Search for the cell housing the specified text and yield its [x, y] center coordinate. 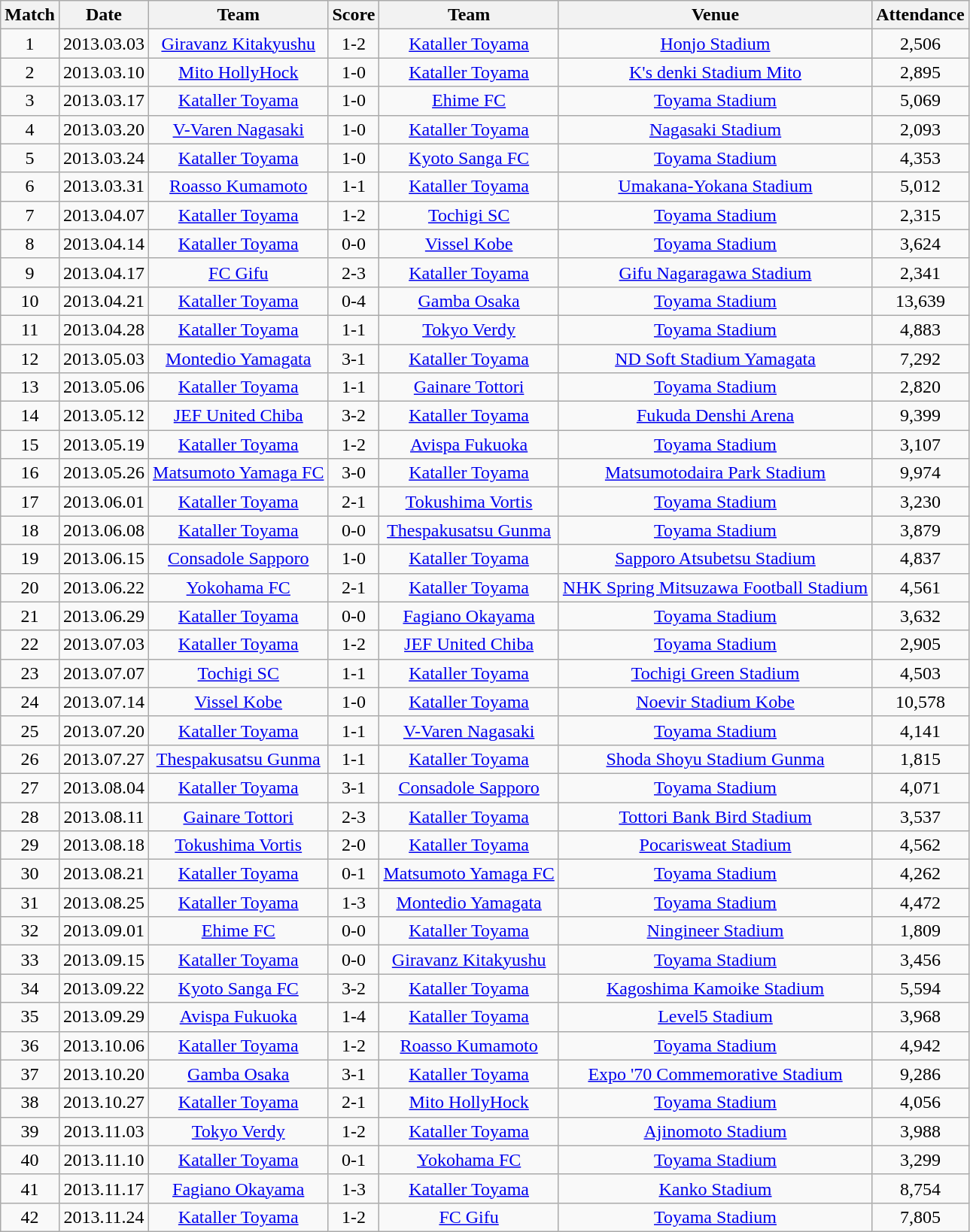
30 [30, 874]
2013.03.31 [104, 187]
18 [30, 530]
Kagoshima Kamoike Stadium [715, 988]
9,974 [920, 473]
2013.08.04 [104, 787]
7,805 [920, 1217]
2013.09.15 [104, 960]
9,286 [920, 1074]
5,012 [920, 187]
10,578 [920, 702]
5 [30, 158]
Venue [715, 15]
24 [30, 702]
Tochigi Green Stadium [715, 673]
37 [30, 1074]
2013.04.17 [104, 272]
23 [30, 673]
2013.07.27 [104, 759]
26 [30, 759]
2013.11.10 [104, 1160]
3-0 [354, 473]
2013.05.26 [104, 473]
8 [30, 244]
2013.05.12 [104, 416]
21 [30, 616]
2013.07.14 [104, 702]
Noevir Stadium Kobe [715, 702]
31 [30, 903]
35 [30, 1017]
4 [30, 129]
2013.08.11 [104, 816]
2,315 [920, 215]
3,537 [920, 816]
2,506 [920, 44]
2013.04.07 [104, 215]
2013.11.24 [104, 1217]
36 [30, 1045]
2013.07.07 [104, 673]
2013.03.17 [104, 101]
6 [30, 187]
2013.03.24 [104, 158]
2,820 [920, 387]
8,754 [920, 1188]
2013.08.18 [104, 845]
12 [30, 359]
Sapporo Atsubetsu Stadium [715, 559]
2013.03.20 [104, 129]
3 [30, 101]
13 [30, 387]
3,879 [920, 530]
27 [30, 787]
42 [30, 1217]
1,815 [920, 759]
29 [30, 845]
2013.10.27 [104, 1103]
2,341 [920, 272]
Attendance [920, 15]
2013.11.03 [104, 1131]
19 [30, 559]
2013.08.21 [104, 874]
Expo '70 Commemorative Stadium [715, 1074]
2013.04.14 [104, 244]
Umakana-Yokana Stadium [715, 187]
2013.10.06 [104, 1045]
2013.04.28 [104, 329]
2,905 [920, 645]
3,456 [920, 960]
2,895 [920, 72]
39 [30, 1131]
2 [30, 72]
Nagasaki Stadium [715, 129]
3,299 [920, 1160]
7 [30, 215]
2013.09.01 [104, 931]
2013.09.29 [104, 1017]
4,883 [920, 329]
41 [30, 1188]
9 [30, 272]
4,562 [920, 845]
2,093 [920, 129]
4,353 [920, 158]
4,503 [920, 673]
2013.05.06 [104, 387]
2013.04.21 [104, 301]
Honjo Stadium [715, 44]
4,141 [920, 730]
K's denki Stadium Mito [715, 72]
7,292 [920, 359]
4,056 [920, 1103]
17 [30, 502]
40 [30, 1160]
Kanko Stadium [715, 1188]
15 [30, 445]
2013.07.03 [104, 645]
4,561 [920, 587]
2013.06.29 [104, 616]
13,639 [920, 301]
5,594 [920, 988]
ND Soft Stadium Yamagata [715, 359]
Shoda Shoyu Stadium Gunma [715, 759]
20 [30, 587]
2013.06.08 [104, 530]
2013.03.10 [104, 72]
28 [30, 816]
NHK Spring Mitsuzawa Football Stadium [715, 587]
Matsumotodaira Park Stadium [715, 473]
2013.11.17 [104, 1188]
5,069 [920, 101]
3,632 [920, 616]
Ajinomoto Stadium [715, 1131]
Match [30, 15]
4,942 [920, 1045]
1,809 [920, 931]
Score [354, 15]
3,968 [920, 1017]
16 [30, 473]
2013.05.03 [104, 359]
0-4 [354, 301]
2013.09.22 [104, 988]
3,230 [920, 502]
2013.10.20 [104, 1074]
4,472 [920, 903]
14 [30, 416]
2013.05.19 [104, 445]
Level5 Stadium [715, 1017]
1 [30, 44]
2013.07.20 [104, 730]
4,837 [920, 559]
33 [30, 960]
3,988 [920, 1131]
3,107 [920, 445]
11 [30, 329]
25 [30, 730]
1-4 [354, 1017]
2013.06.01 [104, 502]
2-0 [354, 845]
2013.08.25 [104, 903]
32 [30, 931]
10 [30, 301]
Ningineer Stadium [715, 931]
Date [104, 15]
34 [30, 988]
38 [30, 1103]
Fukuda Denshi Arena [715, 416]
Gifu Nagaragawa Stadium [715, 272]
22 [30, 645]
4,262 [920, 874]
2013.06.22 [104, 587]
Pocarisweat Stadium [715, 845]
2013.06.15 [104, 559]
2013.03.03 [104, 44]
9,399 [920, 416]
4,071 [920, 787]
3,624 [920, 244]
Tottori Bank Bird Stadium [715, 816]
